Identify which cell holds the provided text, then report its (X, Y) central coordinate. 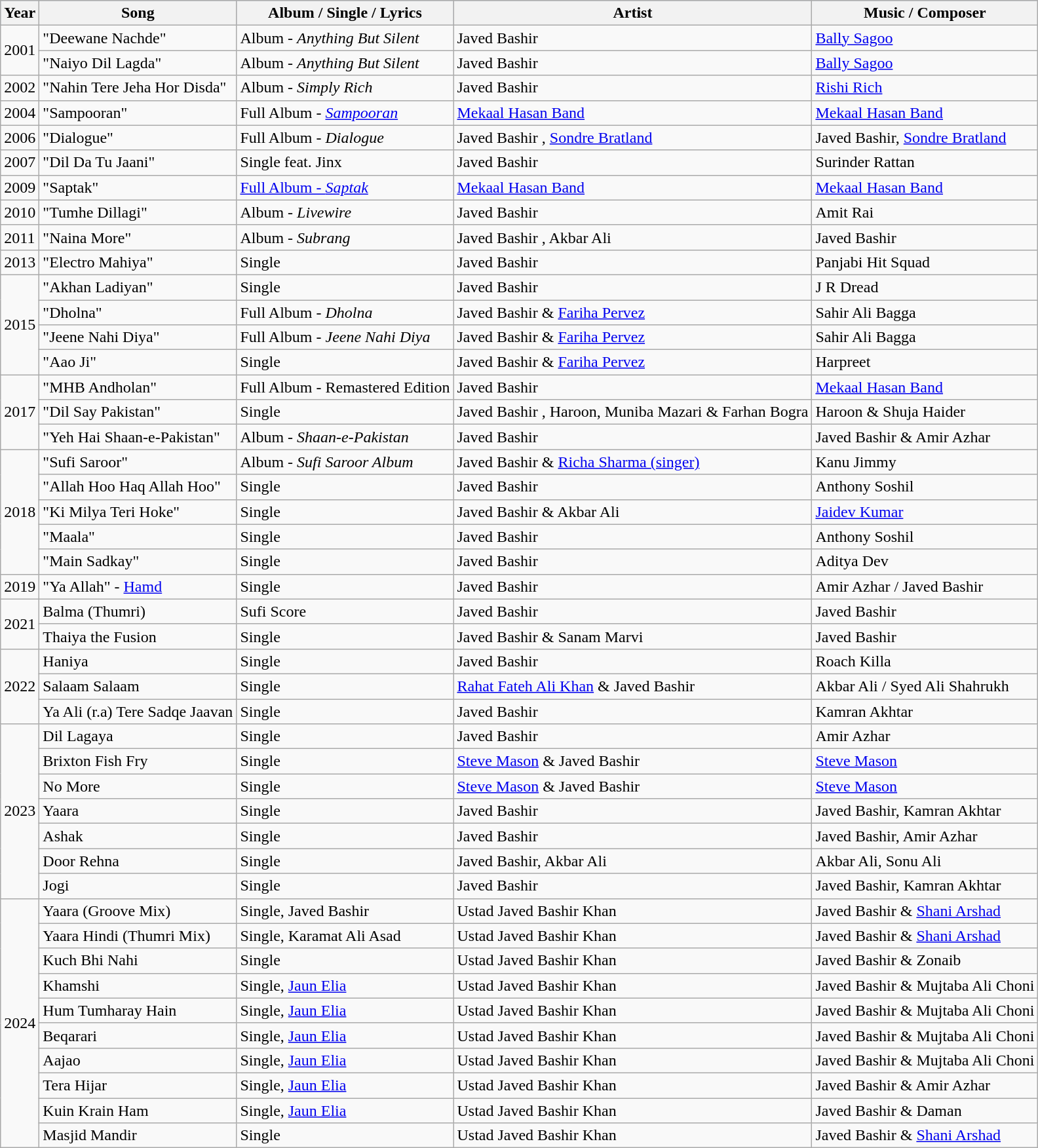
Surinder Rattan (925, 163)
2022 (20, 686)
Single, Javed Bashir (345, 911)
Album - Simply Rich (345, 88)
Hum Tumharay Hain (138, 1010)
Rahat Fateh Ali Khan & Javed Bashir (633, 686)
2015 (20, 324)
"Main Sadkay" (138, 562)
Akbar Ali / Syed Ali Shahrukh (925, 686)
Song (138, 13)
"Dil Da Tu Jaani" (138, 163)
Jogi (138, 886)
Aajao (138, 1060)
Kuin Krain Ham (138, 1111)
Album - Subrang (345, 237)
Kamran Akhtar (925, 711)
2017 (20, 412)
"Nahin Tere Jeha Hor Disda" (138, 88)
"Deewane Nachde" (138, 38)
Javed Bashir, Sondre Bratland (925, 138)
J R Dread (925, 287)
"Saptak" (138, 187)
Kuch Bhi Nahi (138, 961)
2010 (20, 212)
Javed Bashir & Sanam Marvi (633, 636)
2009 (20, 187)
"Aao Ji" (138, 362)
"Akhan Ladiyan" (138, 287)
"Naiyo Dil Lagda" (138, 63)
Beqarari (138, 1035)
2018 (20, 512)
Full Album - Dholna (345, 313)
Harpreet (925, 362)
2024 (20, 1024)
Album / Single / Lyrics (345, 13)
Javed Bashir , Haroon, Muniba Mazari & Farhan Bogra (633, 412)
Yaara (138, 811)
"MHB Andholan" (138, 387)
2002 (20, 88)
Panjabi Hit Squad (925, 262)
Tera Hijar (138, 1085)
2001 (20, 50)
Javed Bashir & Akbar Ali (633, 512)
"Allah Hoo Haq Allah Hoo" (138, 487)
Javed Bashir , Akbar Ali (633, 237)
Dil Lagaya (138, 737)
Yaara Hindi (Thumri Mix) (138, 936)
Javed Bashir & Daman (925, 1111)
"Sampooran" (138, 113)
Full Album - Jeene Nahi Diya (345, 337)
Javed Bashir & Richa Sharma (singer) (633, 462)
2006 (20, 138)
Balma (Thumri) (138, 611)
"Sufi Saroor" (138, 462)
Khamshi (138, 985)
Full Album - Remastered Edition (345, 387)
Sufi Score (345, 611)
Artist (633, 13)
Ashak (138, 836)
Album - Shaan-e-Pakistan (345, 437)
"Tumhe Dillagi" (138, 212)
Album - Sufi Saroor Album (345, 462)
2007 (20, 163)
2019 (20, 586)
2023 (20, 811)
Salaam Salaam (138, 686)
Full Album - Sampooran (345, 113)
Single, Karamat Ali Asad (345, 936)
"Dil Say Pakistan" (138, 412)
Full Album - Saptak (345, 187)
Amir Azhar (925, 737)
"Electro Mahiya" (138, 262)
Amit Rai (925, 212)
Thaiya the Fusion (138, 636)
"Ki Milya Teri Hoke" (138, 512)
Akbar Ali, Sonu Ali (925, 861)
Amir Azhar / Javed Bashir (925, 586)
2013 (20, 262)
"Maala" (138, 537)
Single feat. Jinx (345, 163)
Aditya Dev (925, 562)
Rishi Rich (925, 88)
"Ya Allah" - Hamd (138, 586)
Javed Bashir & Zonaib (925, 961)
2011 (20, 237)
"Jeene Nahi Diya" (138, 337)
Javed Bashir, Amir Azhar (925, 836)
Roach Killa (925, 661)
Brixton Fish Fry (138, 761)
Year (20, 13)
Javed Bashir, Akbar Ali (633, 861)
"Dialogue" (138, 138)
No More (138, 786)
Door Rehna (138, 861)
Masjid Mandir (138, 1136)
Full Album - Dialogue (345, 138)
Ya Ali (r.a) Tere Sadqe Jaavan (138, 711)
"Yeh Hai Shaan-e-Pakistan" (138, 437)
"Dholna" (138, 313)
Haniya (138, 661)
Music / Composer (925, 13)
Haroon & Shuja Haider (925, 412)
Album - Livewire (345, 212)
Javed Bashir , Sondre Bratland (633, 138)
Jaidev Kumar (925, 512)
2004 (20, 113)
Kanu Jimmy (925, 462)
2021 (20, 624)
"Naina More" (138, 237)
Yaara (Groove Mix) (138, 911)
